Capture the cell that displays the provided text and extract its (X, Y) central coordinate. 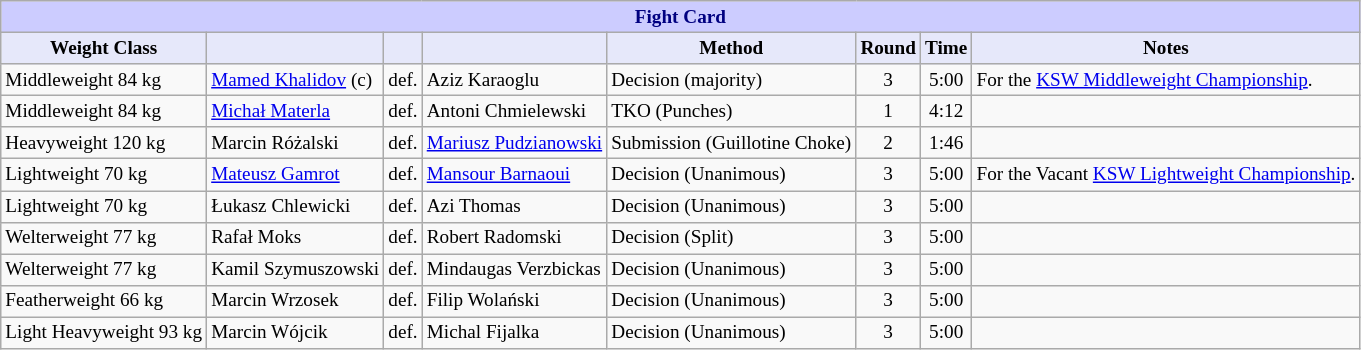
Heavyweight 120 kg (104, 143)
Filip Wolański (514, 301)
Marcin Wójcik (296, 333)
Michał Materla (296, 111)
Decision (Split) (732, 238)
Notes (1166, 48)
Fight Card (680, 17)
Mamed Khalidov (c) (296, 80)
Michal Fijalka (514, 333)
Rafał Moks (296, 238)
Robert Radomski (514, 238)
Light Heavyweight 93 kg (104, 333)
TKO (Punches) (732, 111)
Aziz Karaoglu (514, 80)
Mindaugas Verzbickas (514, 270)
Mateusz Gamrot (296, 175)
Featherweight 66 kg (104, 301)
Mansour Barnaoui (514, 175)
Marcin Różalski (296, 143)
For the KSW Middleweight Championship. (1166, 80)
1:46 (946, 143)
Round (888, 48)
Weight Class (104, 48)
Mariusz Pudzianowski (514, 143)
Time (946, 48)
Łukasz Chlewicki (296, 206)
Submission (Guillotine Choke) (732, 143)
Method (732, 48)
Decision (majority) (732, 80)
2 (888, 143)
1 (888, 111)
For the Vacant KSW Lightweight Championship. (1166, 175)
Antoni Chmielewski (514, 111)
Marcin Wrzosek (296, 301)
Azi Thomas (514, 206)
4:12 (946, 111)
Kamil Szymuszowski (296, 270)
